Locate the cell with the specified text and output its (x, y) center coordinate. 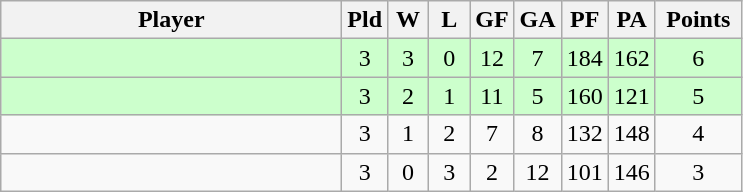
PA (632, 20)
148 (632, 134)
146 (632, 172)
GF (492, 20)
8 (538, 134)
6 (698, 58)
184 (584, 58)
W (408, 20)
11 (492, 96)
160 (584, 96)
162 (632, 58)
L (450, 20)
101 (584, 172)
PF (584, 20)
132 (584, 134)
4 (698, 134)
Pld (365, 20)
GA (538, 20)
Points (698, 20)
Player (172, 20)
121 (632, 96)
